Pinpoint the cell where the given text exists, returning its [x, y] midpoint coordinate. 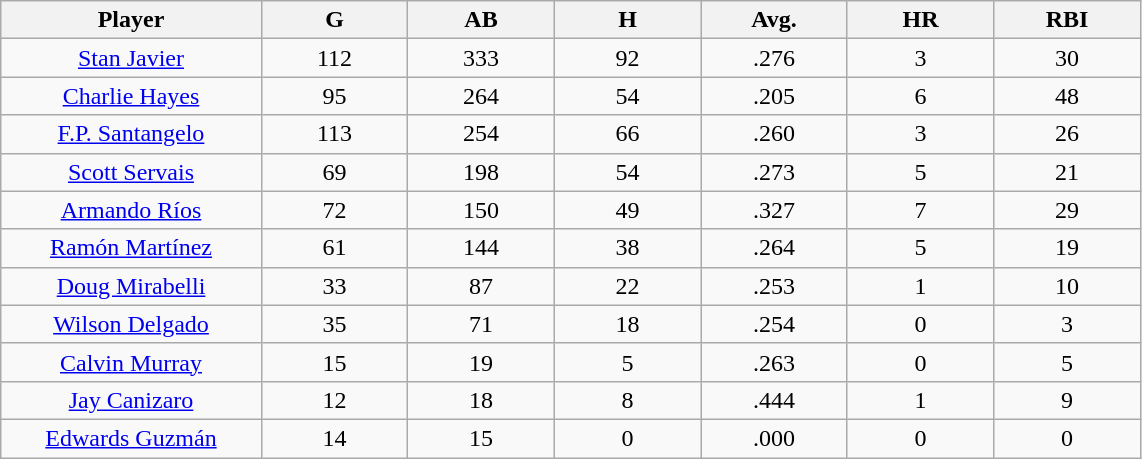
Player [131, 20]
21 [1068, 172]
HR [920, 20]
AB [482, 20]
35 [334, 324]
48 [1068, 96]
Edwards Guzmán [131, 438]
Calvin Murray [131, 362]
.263 [774, 362]
61 [334, 248]
26 [1068, 134]
113 [334, 134]
144 [482, 248]
Ramón Martínez [131, 248]
38 [628, 248]
Armando Ríos [131, 210]
.276 [774, 58]
33 [334, 286]
9 [1068, 400]
.260 [774, 134]
Wilson Delgado [131, 324]
49 [628, 210]
G [334, 20]
254 [482, 134]
F.P. Santangelo [131, 134]
Jay Canizaro [131, 400]
14 [334, 438]
.273 [774, 172]
264 [482, 96]
22 [628, 286]
69 [334, 172]
7 [920, 210]
RBI [1068, 20]
Scott Servais [131, 172]
87 [482, 286]
Doug Mirabelli [131, 286]
.327 [774, 210]
112 [334, 58]
10 [1068, 286]
Avg. [774, 20]
8 [628, 400]
66 [628, 134]
30 [1068, 58]
.444 [774, 400]
H [628, 20]
.000 [774, 438]
198 [482, 172]
71 [482, 324]
.205 [774, 96]
29 [1068, 210]
95 [334, 96]
12 [334, 400]
.264 [774, 248]
150 [482, 210]
.254 [774, 324]
72 [334, 210]
Stan Javier [131, 58]
.253 [774, 286]
333 [482, 58]
6 [920, 96]
Charlie Hayes [131, 96]
92 [628, 58]
